Detect which cell encompasses the target text, then output its (X, Y) center coordinate. 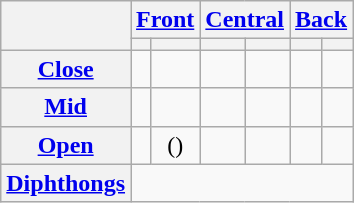
() (176, 145)
Central (245, 20)
Diphthongs (66, 183)
Open (66, 145)
Close (66, 69)
Back (322, 20)
Front (166, 20)
Mid (66, 107)
